Output the (x, y) coordinate of the center of the cell containing the given text.  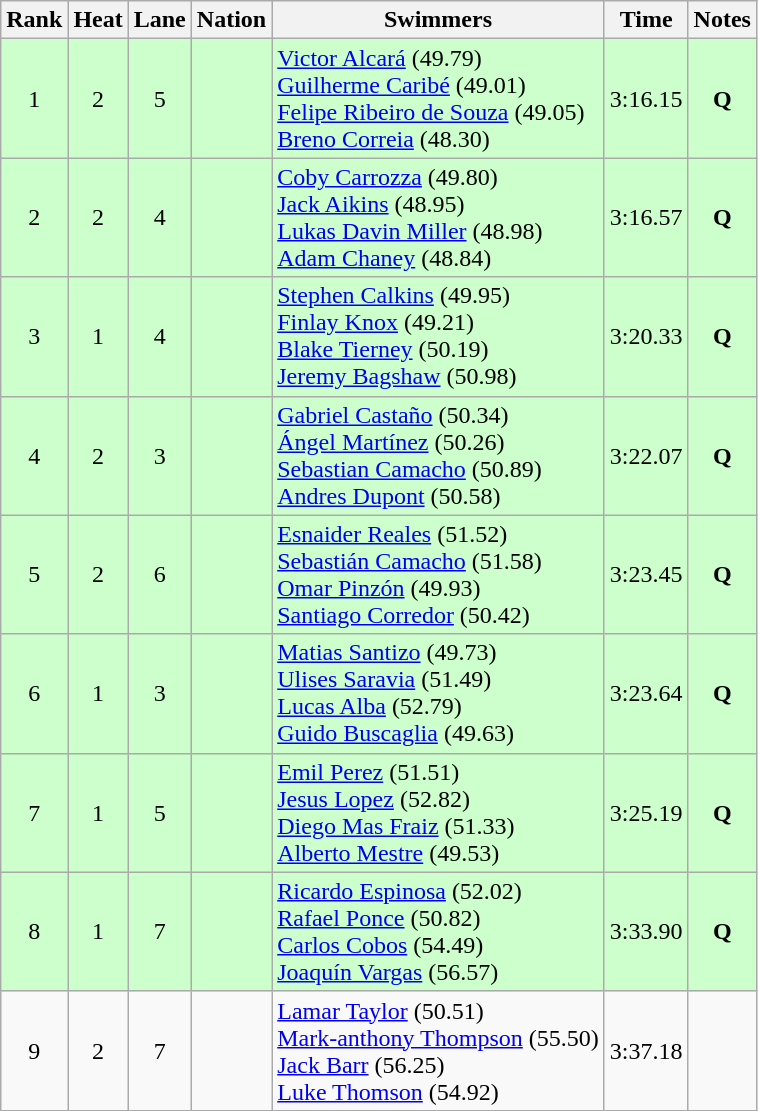
9 (34, 1050)
Emil Perez (51.51)Jesus Lopez (52.82)Diego Mas Fraiz (51.33)Alberto Mestre (49.53) (438, 812)
Matias Santizo (49.73)Ulises Saravia (51.49)Lucas Alba (52.79)Guido Buscaglia (49.63) (438, 694)
3:16.15 (646, 98)
Ricardo Espinosa (52.02)Rafael Ponce (50.82)Carlos Cobos (54.49)Joaquín Vargas (56.57) (438, 932)
3:20.33 (646, 336)
Victor Alcará (49.79)Guilherme Caribé (49.01)Felipe Ribeiro de Souza (49.05)Breno Correia (48.30) (438, 98)
Time (646, 20)
3:33.90 (646, 932)
8 (34, 932)
3:37.18 (646, 1050)
3:23.45 (646, 574)
Notes (722, 20)
Esnaider Reales (51.52)Sebastián Camacho (51.58)Omar Pinzón (49.93)Santiago Corredor (50.42) (438, 574)
Lane (160, 20)
3:16.57 (646, 218)
Stephen Calkins (49.95)Finlay Knox (49.21)Blake Tierney (50.19)Jeremy Bagshaw (50.98) (438, 336)
3:22.07 (646, 456)
Heat (98, 20)
Swimmers (438, 20)
Rank (34, 20)
3:23.64 (646, 694)
Gabriel Castaño (50.34)Ángel Martínez (50.26)Sebastian Camacho (50.89)Andres Dupont (50.58) (438, 456)
3:25.19 (646, 812)
Nation (231, 20)
Coby Carrozza (49.80)Jack Aikins (48.95)Lukas Davin Miller (48.98)Adam Chaney (48.84) (438, 218)
Lamar Taylor (50.51)Mark-anthony Thompson (55.50)Jack Barr (56.25)Luke Thomson (54.92) (438, 1050)
